Extract the (x, y) coordinate from the center of the cell holding the provided text.  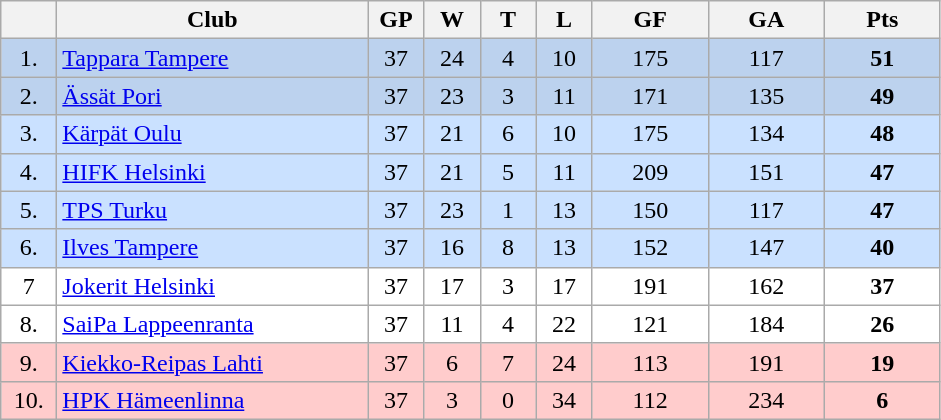
GF (650, 20)
171 (650, 96)
34 (564, 400)
151 (766, 172)
GP (396, 20)
HIFK Helsinki (212, 172)
Kärpät Oulu (212, 134)
Ilves Tampere (212, 248)
1. (29, 58)
147 (766, 248)
113 (650, 362)
L (564, 20)
121 (650, 324)
51 (882, 58)
162 (766, 286)
Kiekko-Reipas Lahti (212, 362)
2. (29, 96)
0 (508, 400)
HPK Hämeenlinna (212, 400)
Tappara Tampere (212, 58)
1 (508, 210)
10. (29, 400)
4. (29, 172)
26 (882, 324)
T (508, 20)
3. (29, 134)
209 (650, 172)
5 (508, 172)
152 (650, 248)
49 (882, 96)
134 (766, 134)
TPS Turku (212, 210)
Ässät Pori (212, 96)
8. (29, 324)
Club (212, 20)
135 (766, 96)
6. (29, 248)
GA (766, 20)
40 (882, 248)
9. (29, 362)
8 (508, 248)
16 (452, 248)
SaiPa Lappeenranta (212, 324)
5. (29, 210)
112 (650, 400)
184 (766, 324)
48 (882, 134)
150 (650, 210)
234 (766, 400)
Jokerit Helsinki (212, 286)
22 (564, 324)
19 (882, 362)
W (452, 20)
Pts (882, 20)
